Detect which cell encompasses the target text, then output its [X, Y] center coordinate. 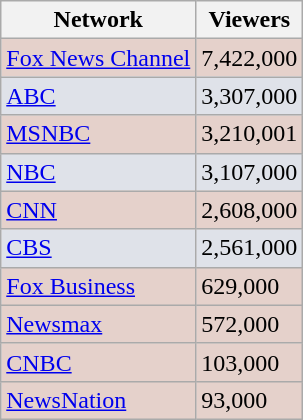
Network [98, 20]
2,608,000 [250, 210]
Newsmax [98, 324]
Fox Business [98, 286]
3,107,000 [250, 172]
93,000 [250, 400]
Viewers [250, 20]
CNBC [98, 362]
MSNBC [98, 134]
CNN [98, 210]
CBS [98, 248]
2,561,000 [250, 248]
NBC [98, 172]
3,210,001 [250, 134]
7,422,000 [250, 58]
3,307,000 [250, 96]
NewsNation [98, 400]
103,000 [250, 362]
ABC [98, 96]
572,000 [250, 324]
629,000 [250, 286]
Fox News Channel [98, 58]
